Extract the [X, Y] coordinate from the center of the cell holding the provided text.  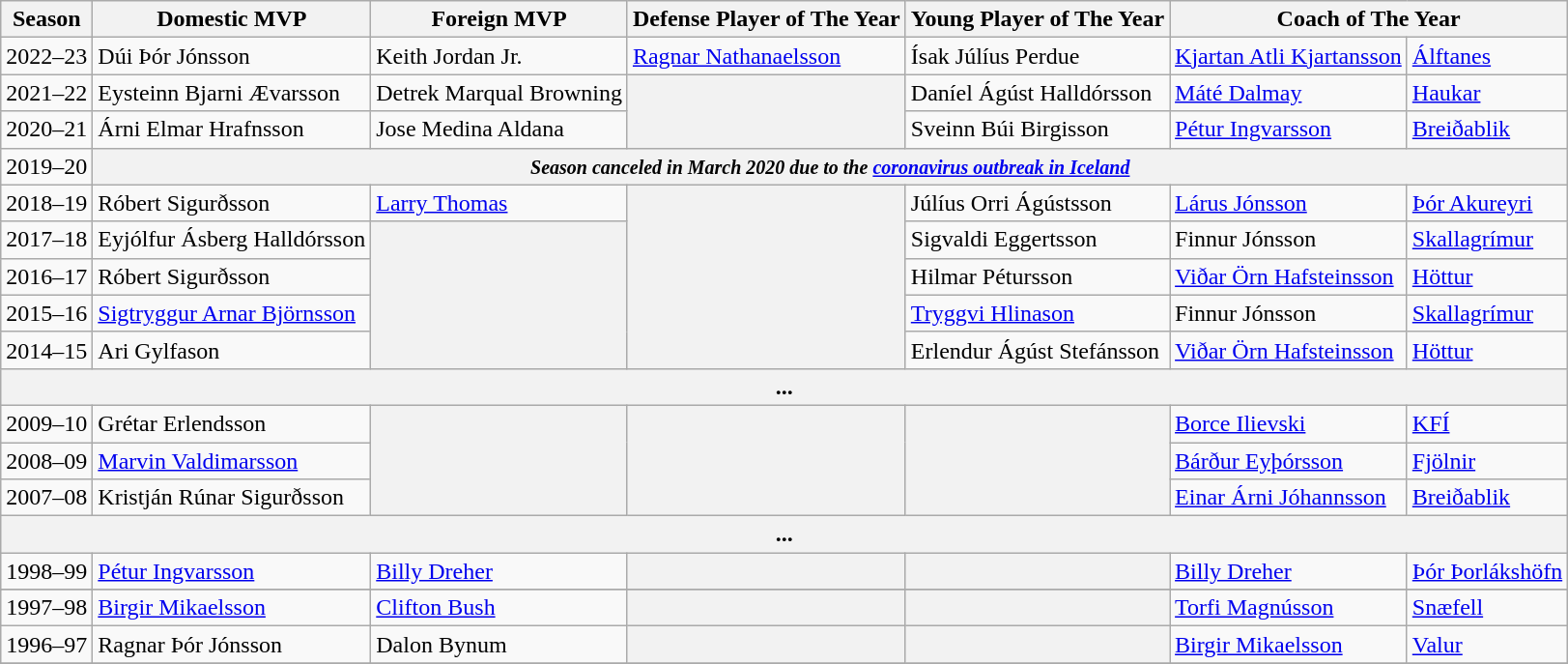
Fjölnir [1487, 461]
Borce Ilievski [1289, 423]
Clifton Bush [499, 608]
Þór Þorlákshöfn [1487, 571]
2008–09 [46, 461]
Defense Player of The Year [766, 19]
2022–23 [46, 56]
Eyjólfur Ásberg Halldórsson [232, 240]
Eysteinn Bjarni Ævarsson [232, 93]
Hilmar Pétursson [1038, 276]
Jose Medina Aldana [499, 130]
Season canceled in March 2020 due to the coronavirus outbreak in Iceland [831, 166]
1998–99 [46, 571]
Haukar [1487, 93]
Júlíus Orri Ágústsson [1038, 203]
Sigtryggur Arnar Björnsson [232, 313]
Foreign MVP [499, 19]
2017–18 [46, 240]
Daníel Ágúst Halldórsson [1038, 93]
Ari Gylfason [232, 350]
2016–17 [46, 276]
Domestic MVP [232, 19]
Dalon Bynum [499, 645]
Grétar Erlendsson [232, 423]
Árni Elmar Hrafnsson [232, 130]
Einar Árni Jóhannsson [1289, 498]
Bárður Eyþórsson [1289, 461]
Keith Jordan Jr. [499, 56]
Marvin Valdimarsson [232, 461]
Sigvaldi Eggertsson [1038, 240]
2014–15 [46, 350]
2015–16 [46, 313]
2009–10 [46, 423]
Snæfell [1487, 608]
Coach of The Year [1369, 19]
Álftanes [1487, 56]
Season [46, 19]
Detrek Marqual Browning [499, 93]
2019–20 [46, 166]
Tryggvi Hlinason [1038, 313]
1996–97 [46, 645]
Máté Dalmay [1289, 93]
2020–21 [46, 130]
2018–19 [46, 203]
Þór Akureyri [1487, 203]
Erlendur Ágúst Stefánsson [1038, 350]
Ragnar Þór Jónsson [232, 645]
Kristján Rúnar Sigurðsson [232, 498]
Ragnar Nathanaelsson [766, 56]
Young Player of The Year [1038, 19]
KFÍ [1487, 423]
2021–22 [46, 93]
Valur [1487, 645]
1997–98 [46, 608]
Larry Thomas [499, 203]
Dúi Þór Jónsson [232, 56]
Sveinn Búi Birgisson [1038, 130]
Kjartan Atli Kjartansson [1289, 56]
Ísak Júlíus Perdue [1038, 56]
Torfi Magnússon [1289, 608]
Lárus Jónsson [1289, 203]
2007–08 [46, 498]
